Find where the given text appears and provide that cell's center as [x, y] coordinate. 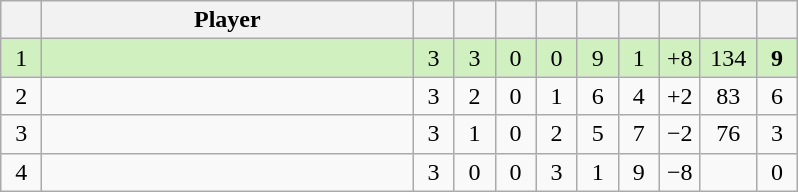
76 [728, 134]
+8 [680, 58]
Player [228, 20]
−8 [680, 172]
7 [638, 134]
5 [598, 134]
+2 [680, 96]
83 [728, 96]
134 [728, 58]
−2 [680, 134]
